Output the (X, Y) coordinate of the center of the cell containing the given text.  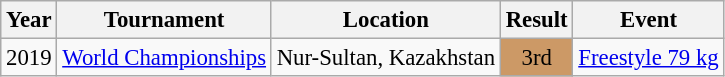
Nur-Sultan, Kazakhstan (386, 58)
Location (386, 20)
Result (536, 20)
3rd (536, 58)
2019 (29, 58)
Year (29, 20)
Event (648, 20)
World Championships (164, 58)
Tournament (164, 20)
Freestyle 79 kg (648, 58)
